Extract the (x, y) coordinate from the center of the cell holding the provided text.  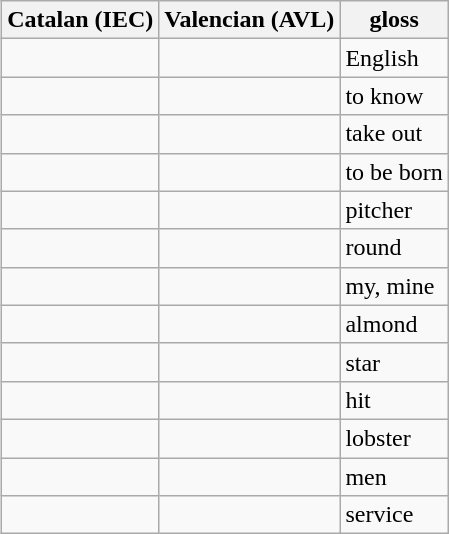
to be born (394, 172)
round (394, 248)
pitcher (394, 210)
gloss (394, 20)
my, mine (394, 286)
star (394, 362)
Valencian (AVL) (250, 20)
men (394, 477)
service (394, 515)
lobster (394, 438)
to know (394, 96)
Catalan (IEC) (80, 20)
almond (394, 324)
take out (394, 134)
hit (394, 400)
English (394, 58)
